Detect which cell encompasses the target text, then output its [X, Y] center coordinate. 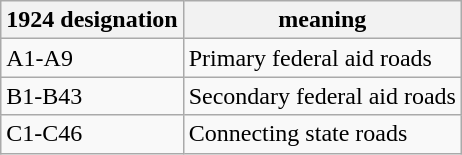
meaning [322, 20]
B1-B43 [92, 96]
Connecting state roads [322, 134]
A1-A9 [92, 58]
C1-C46 [92, 134]
Secondary federal aid roads [322, 96]
Primary federal aid roads [322, 58]
1924 designation [92, 20]
